From the cell containing the given text, extract its center point as [X, Y] coordinate. 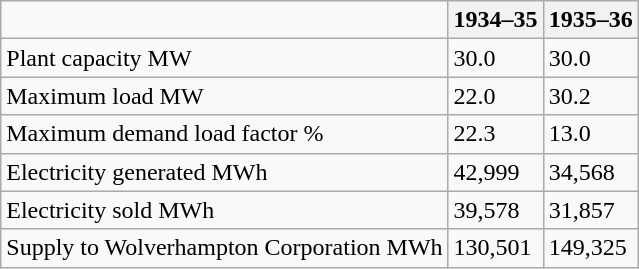
30.2 [590, 96]
Electricity generated MWh [224, 172]
13.0 [590, 134]
Electricity sold MWh [224, 210]
Maximum load MW [224, 96]
1934–35 [496, 20]
Plant capacity MW [224, 58]
Maximum demand load factor % [224, 134]
Supply to Wolverhampton Corporation MWh [224, 248]
42,999 [496, 172]
31,857 [590, 210]
130,501 [496, 248]
39,578 [496, 210]
22.0 [496, 96]
22.3 [496, 134]
34,568 [590, 172]
149,325 [590, 248]
1935–36 [590, 20]
